Locate the cell with the specified text and output its (X, Y) center coordinate. 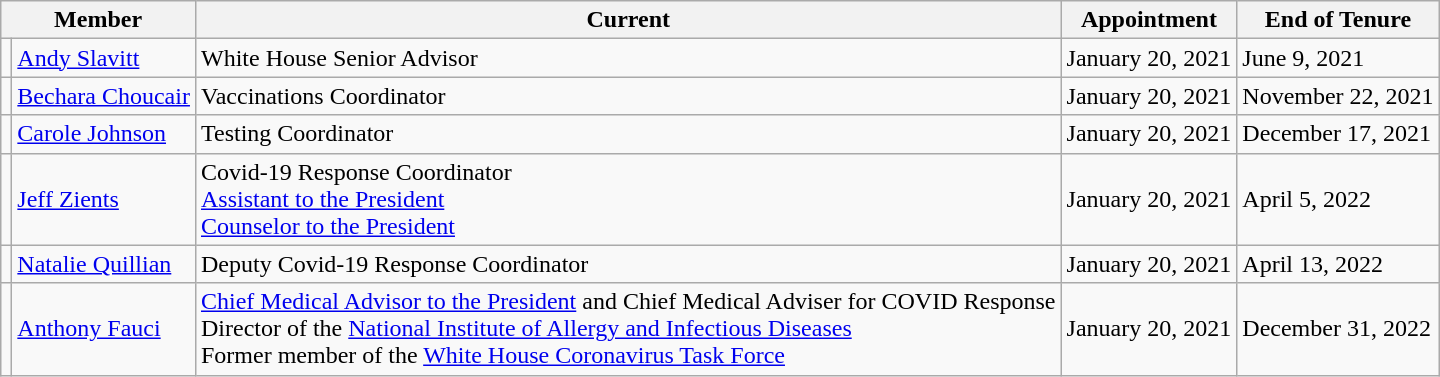
Testing Coordinator (628, 134)
Current (628, 20)
Natalie Quillian (104, 264)
Covid-19 Response CoordinatorAssistant to the PresidentCounselor to the President (628, 199)
Vaccinations Coordinator (628, 96)
December 17, 2021 (1338, 134)
Appointment (1149, 20)
April 13, 2022 (1338, 264)
April 5, 2022 (1338, 199)
Jeff Zients (104, 199)
White House Senior Advisor (628, 58)
Andy Slavitt (104, 58)
Anthony Fauci (104, 329)
Carole Johnson (104, 134)
Deputy Covid-19 Response Coordinator (628, 264)
Bechara Choucair (104, 96)
November 22, 2021 (1338, 96)
December 31, 2022 (1338, 329)
June 9, 2021 (1338, 58)
End of Tenure (1338, 20)
Member (98, 20)
